Locate the cell with the specified text and output its (x, y) center coordinate. 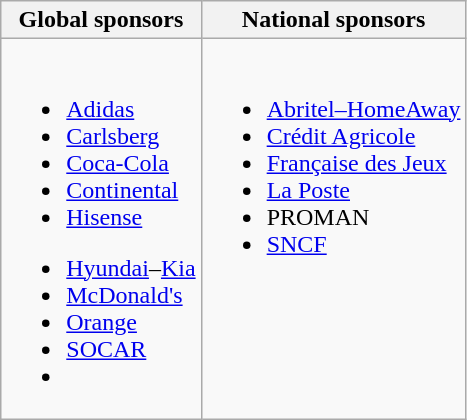
Abritel–HomeAwayCrédit AgricoleFrançaise des JeuxLa PostePROMANSNCF (334, 229)
AdidasCarlsbergCoca-ColaContinentalHisenseHyundai–KiaMcDonald'sOrangeSOCAR (101, 229)
Global sponsors (101, 20)
National sponsors (334, 20)
